Return the (x, y) coordinate for the center point of the cell that contains the specified text.  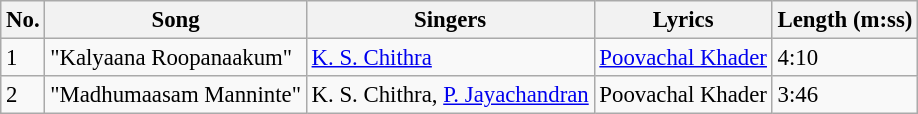
3:46 (844, 95)
"Kalyaana Roopanaakum" (176, 58)
No. (23, 20)
Singers (450, 20)
"Madhumaasam Manninte" (176, 95)
Song (176, 20)
Lyrics (683, 20)
2 (23, 95)
K. S. Chithra, P. Jayachandran (450, 95)
Length (m:ss) (844, 20)
4:10 (844, 58)
K. S. Chithra (450, 58)
1 (23, 58)
